For the text-containing cell, return its midpoint in (x, y) coordinate format. 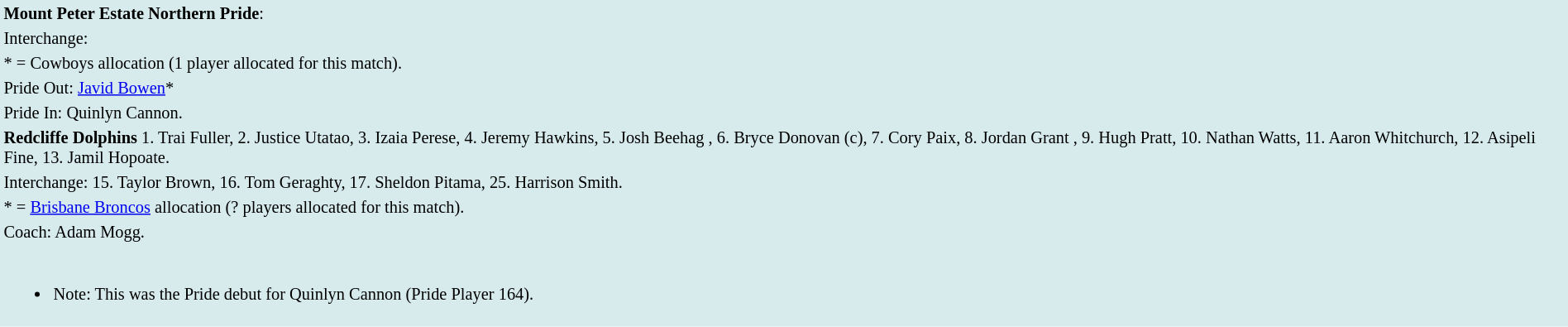
Note: This was the Pride debut for Quinlyn Cannon (Pride Player 164). (784, 284)
Pride In: Quinlyn Cannon. (784, 113)
Interchange: (784, 38)
* = Cowboys allocation (1 player allocated for this match). (784, 63)
Coach: Adam Mogg. (784, 232)
* = Brisbane Broncos allocation (? players allocated for this match). (784, 207)
Interchange: 15. Taylor Brown, 16. Tom Geraghty, 17. Sheldon Pitama, 25. Harrison Smith. (784, 182)
Mount Peter Estate Northern Pride: (784, 13)
Pride Out: Javid Bowen* (784, 88)
